Detect which cell encompasses the target text, then output its (x, y) center coordinate. 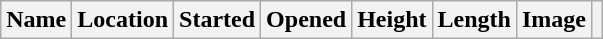
Location (123, 20)
Opened (306, 20)
Length (474, 20)
Started (218, 20)
Image (554, 20)
Name (36, 20)
Height (392, 20)
